Capture the cell that displays the provided text and extract its [x, y] central coordinate. 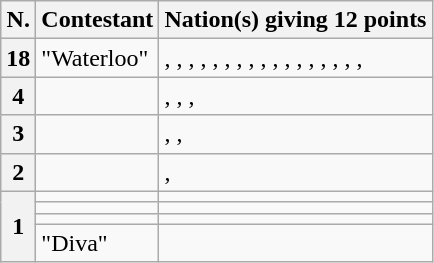
Contestant [98, 20]
18 [18, 58]
Nation(s) giving 12 points [296, 20]
"Diva" [98, 243]
2 [18, 172]
"Waterloo" [98, 58]
, , , , , , , , , , , , , , , , , [296, 58]
3 [18, 134]
4 [18, 96]
, , , [296, 96]
, [296, 172]
1 [18, 226]
, , [296, 134]
N. [18, 20]
